Identify which cell holds the provided text, then report its [X, Y] central coordinate. 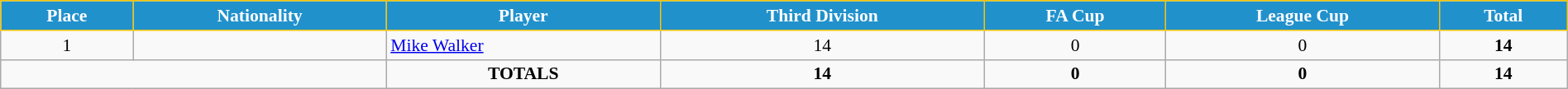
Nationality [260, 16]
Player [523, 16]
FA Cup [1075, 16]
Place [67, 16]
1 [67, 45]
League Cup [1303, 16]
Third Division [822, 16]
TOTALS [523, 74]
Mike Walker [523, 45]
Total [1503, 16]
